Determine the (X, Y) coordinate at the center of the cell enclosing the given text.  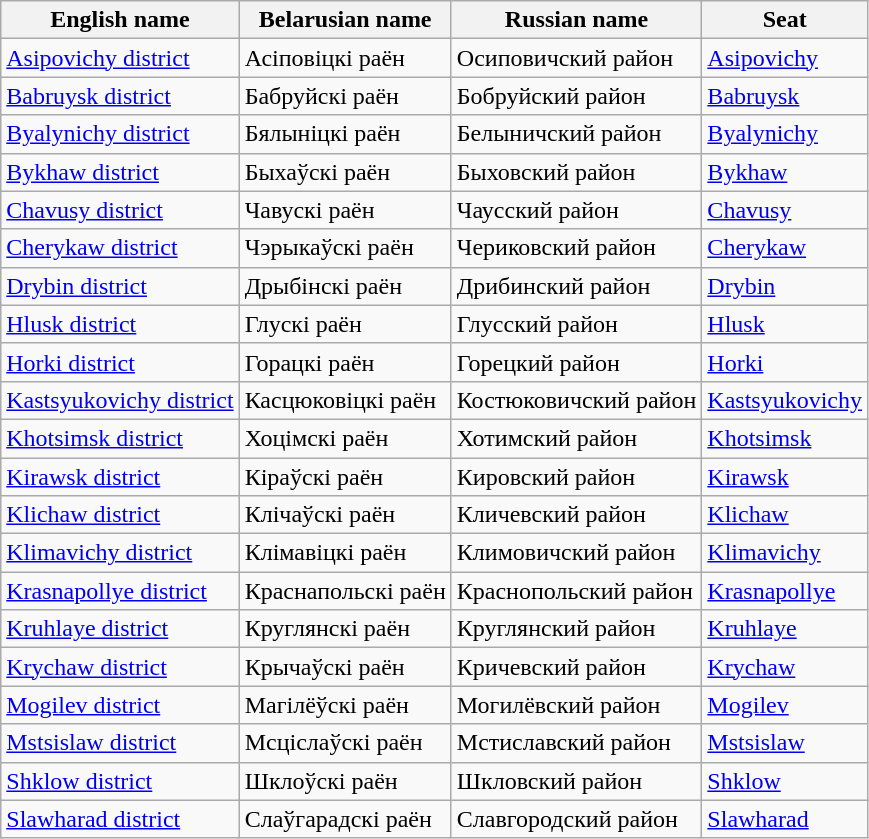
Белыничский район (576, 134)
Дрибинский район (576, 286)
Klichaw (785, 515)
Кіраўскі раён (345, 477)
Костюковичский район (576, 400)
Mogilev (785, 705)
Hlusk district (120, 324)
Krychaw district (120, 667)
Осиповичский район (576, 58)
Babruysk (785, 96)
Краснапольскі раён (345, 591)
Быховский район (576, 172)
Byalynichy district (120, 134)
Круглянский район (576, 629)
Krasnapollye (785, 591)
Horki (785, 362)
Byalynichy (785, 134)
Чавускі раён (345, 210)
Russian name (576, 20)
Славгородский район (576, 819)
Шкловский район (576, 781)
Быхаўскі раён (345, 172)
Слаўгарадскі раён (345, 819)
Horki district (120, 362)
Бобруйский район (576, 96)
English name (120, 20)
Мсціслаўскі раён (345, 743)
Мстиславский район (576, 743)
Хоцімскі раён (345, 438)
Кричевский район (576, 667)
Slawharad district (120, 819)
Крычаўскі раён (345, 667)
Mstsislaw district (120, 743)
Бялыніцкі раён (345, 134)
Могилёвский район (576, 705)
Чериковский район (576, 248)
Кличевский район (576, 515)
Касцюковіцкі раён (345, 400)
Belarusian name (345, 20)
Shklow (785, 781)
Магілёўскі раён (345, 705)
Круглянскі раён (345, 629)
Drybin (785, 286)
Дрыбінскі раён (345, 286)
Асіповіцкі раён (345, 58)
Kastsyukovichy (785, 400)
Seat (785, 20)
Климовичский район (576, 553)
Hlusk (785, 324)
Klichaw district (120, 515)
Cherykaw district (120, 248)
Хотимский район (576, 438)
Горецкий район (576, 362)
Bykhaw district (120, 172)
Bykhaw (785, 172)
Бабруйскі раён (345, 96)
Krychaw (785, 667)
Kirawsk district (120, 477)
Krasnapollye district (120, 591)
Cherykaw (785, 248)
Клічаўскі раён (345, 515)
Mstsislaw (785, 743)
Mogilev district (120, 705)
Chavusy district (120, 210)
Kruhlaye district (120, 629)
Глускі раён (345, 324)
Кировский район (576, 477)
Asipovichy (785, 58)
Slawharad (785, 819)
Klimavichy district (120, 553)
Чаусский район (576, 210)
Shklow district (120, 781)
Чэрыкаўскі раён (345, 248)
Клімавіцкі раён (345, 553)
Горацкі раён (345, 362)
Drybin district (120, 286)
Khotsimsk district (120, 438)
Asipovichy district (120, 58)
Шклоўскі раён (345, 781)
Kruhlaye (785, 629)
Babruysk district (120, 96)
Kirawsk (785, 477)
Chavusy (785, 210)
Глусский район (576, 324)
Khotsimsk (785, 438)
Kastsyukovichy district (120, 400)
Краснопольский район (576, 591)
Klimavichy (785, 553)
